For the text-containing cell, return its midpoint in [x, y] coordinate format. 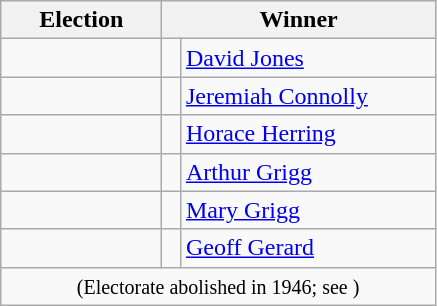
Mary Grigg [308, 210]
Horace Herring [308, 134]
Geoff Gerard [308, 248]
Arthur Grigg [308, 172]
Jeremiah Connolly [308, 96]
Election [82, 20]
David Jones [308, 58]
Winner [299, 20]
(Electorate abolished in 1946; see ) [218, 286]
